Output the (x, y) coordinate of the center of the cell containing the given text.  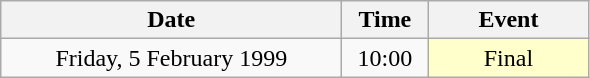
Friday, 5 February 1999 (172, 58)
Event (508, 20)
Final (508, 58)
Date (172, 20)
Time (385, 20)
10:00 (385, 58)
